Return (X, Y) of the center of cell containing provided text 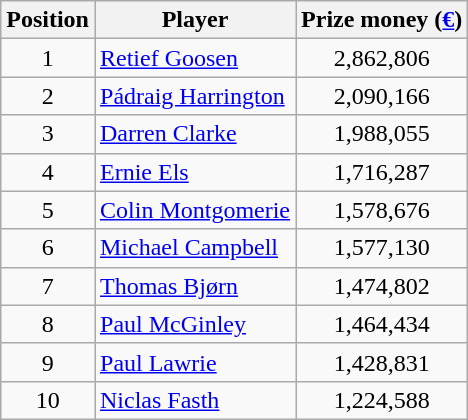
Michael Campbell (194, 248)
1,224,588 (382, 400)
3 (48, 134)
Player (194, 20)
Prize money (€) (382, 20)
7 (48, 286)
4 (48, 172)
2,090,166 (382, 96)
Colin Montgomerie (194, 210)
1,464,434 (382, 324)
1,578,676 (382, 210)
6 (48, 248)
1 (48, 58)
Ernie Els (194, 172)
1,428,831 (382, 362)
Thomas Bjørn (194, 286)
Paul Lawrie (194, 362)
1,474,802 (382, 286)
Retief Goosen (194, 58)
2,862,806 (382, 58)
Pádraig Harrington (194, 96)
10 (48, 400)
5 (48, 210)
Darren Clarke (194, 134)
1,988,055 (382, 134)
9 (48, 362)
1,716,287 (382, 172)
2 (48, 96)
8 (48, 324)
Niclas Fasth (194, 400)
Paul McGinley (194, 324)
1,577,130 (382, 248)
Position (48, 20)
